Find where the given text appears and provide that cell's center as [X, Y] coordinate. 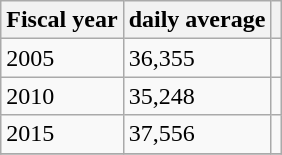
2015 [62, 134]
37,556 [197, 134]
36,355 [197, 58]
Fiscal year [62, 20]
2010 [62, 96]
daily average [197, 20]
2005 [62, 58]
35,248 [197, 96]
